Detect which cell encompasses the target text, then output its (X, Y) center coordinate. 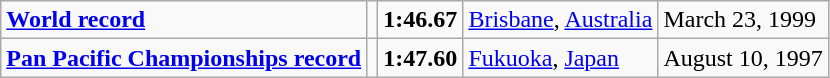
Pan Pacific Championships record (184, 58)
August 10, 1997 (743, 58)
1:46.67 (420, 20)
Fukuoka, Japan (560, 58)
Brisbane, Australia (560, 20)
World record (184, 20)
March 23, 1999 (743, 20)
1:47.60 (420, 58)
